Return the (X, Y) coordinate for the center point of the cell that contains the specified text.  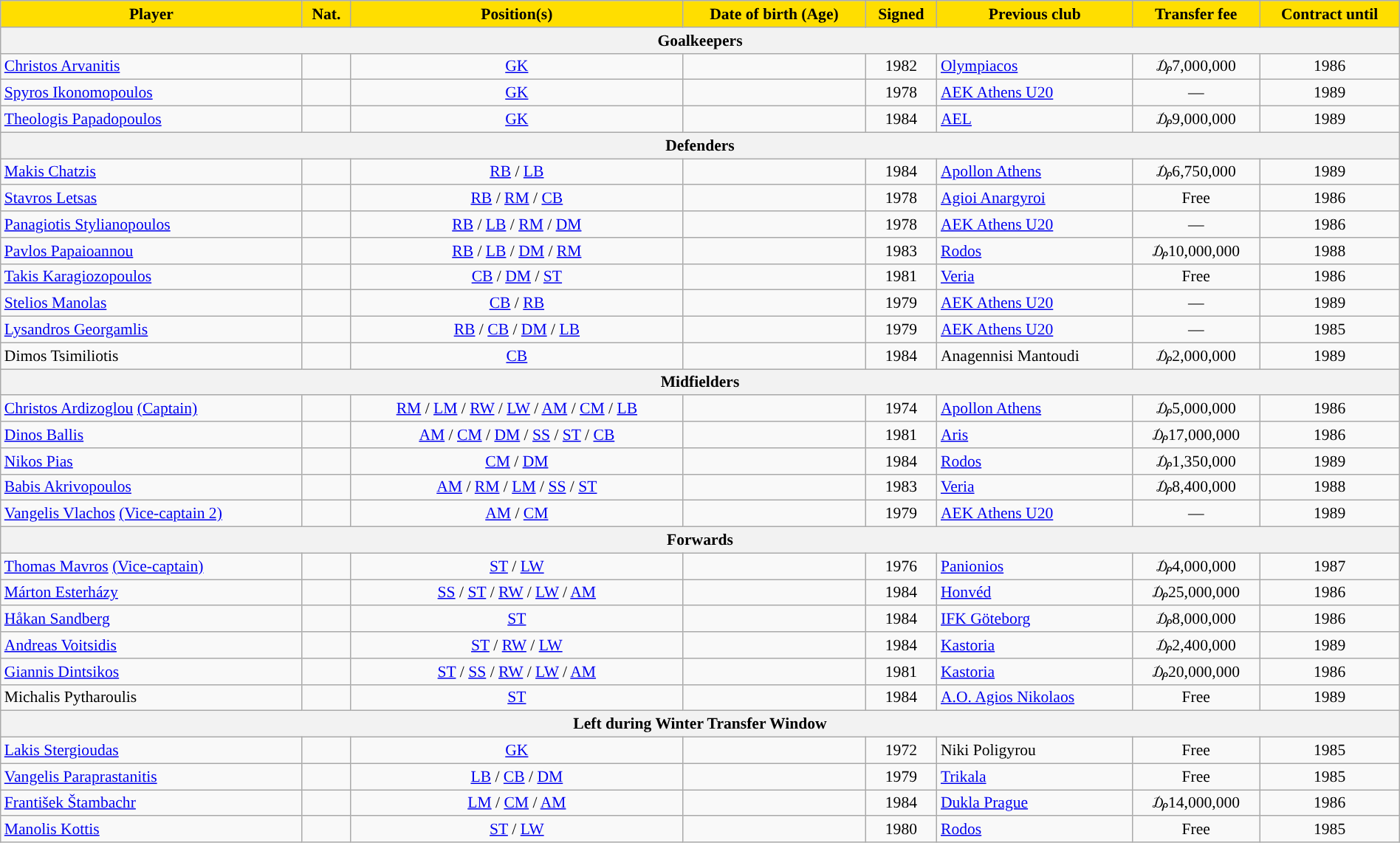
LB / CB / DM (517, 777)
Dinos Ballis (151, 435)
Giannis Dintsikos (151, 672)
Vangelis Vlachos (Vice-captain 2) (151, 514)
Stavros Letsas (151, 199)
₯10,000,000 (1196, 251)
Midfielders (700, 382)
ST / RW / LW (517, 645)
SS / ST / RW / LW / AM (517, 593)
₯8,000,000 (1196, 619)
LM / CM / AM (517, 803)
RB / LB / RM / DM (517, 224)
1976 (901, 566)
₯6,750,000 (1196, 172)
Håkan Sandberg (151, 619)
Pavlos Papaioannou (151, 251)
CB (517, 356)
Signed (901, 14)
Previous club (1035, 14)
A.O. Agios Nikolaos (1035, 698)
Dimos Tsimiliotis (151, 356)
Babis Akrivopoulos (151, 487)
RB / LB / DM / RM (517, 251)
Takis Karagiozopoulos (151, 277)
Contract until (1329, 14)
Position(s) (517, 14)
AM / CM (517, 514)
ST / SS / RW / LW / AM (517, 672)
Márton Esterházy (151, 593)
₯8,400,000 (1196, 487)
Goalkeepers (700, 41)
Panionios (1035, 566)
Michalis Pytharoulis (151, 698)
Dukla Prague (1035, 803)
Vangelis Paraprastanitis (151, 777)
₯17,000,000 (1196, 435)
Niki Poligyrou (1035, 751)
Aris (1035, 435)
1972 (901, 751)
RB / CB / DM / LB (517, 330)
CM / DM (517, 461)
AM / CM / DM / SS / ST / CB (517, 435)
Nat. (326, 14)
CB / DM / ST (517, 277)
Honvéd (1035, 593)
Trikala (1035, 777)
₯2,400,000 (1196, 645)
Stelios Manolas (151, 303)
František Štambachr (151, 803)
Manolis Kottis (151, 830)
₯1,350,000 (1196, 461)
Panagiotis Stylianopoulos (151, 224)
Player (151, 14)
Thomas Mavros (Vice-captain) (151, 566)
Date of birth (Age) (774, 14)
Transfer fee (1196, 14)
1987 (1329, 566)
Left during Winter Transfer Window (700, 724)
Forwards (700, 540)
Agioi Anargyroi (1035, 199)
1982 (901, 66)
Lysandros Georgamlis (151, 330)
Lakis Stergioudas (151, 751)
CB / RB (517, 303)
Theologis Papadopoulos (151, 120)
₯14,000,000 (1196, 803)
₯2,000,000 (1196, 356)
1974 (901, 409)
₯7,000,000 (1196, 66)
Olympiacos (1035, 66)
Andreas Voitsidis (151, 645)
AEL (1035, 120)
1980 (901, 830)
Christos Ardizoglou (Captain) (151, 409)
₯4,000,000 (1196, 566)
₯5,000,000 (1196, 409)
₯9,000,000 (1196, 120)
IFK Göteborg (1035, 619)
Anagennisi Mantoudi (1035, 356)
Nikos Pias (151, 461)
RM / LM / RW / LW / AM / CM / LB (517, 409)
₯25,000,000 (1196, 593)
AM / RM / LM / SS / ST (517, 487)
Spyros Ikonomopoulos (151, 93)
Christos Arvanitis (151, 66)
RB / RM / CB (517, 199)
Defenders (700, 145)
RB / LB (517, 172)
₯20,000,000 (1196, 672)
Makis Chatzis (151, 172)
